Search for the cell housing the specified text and yield its [x, y] center coordinate. 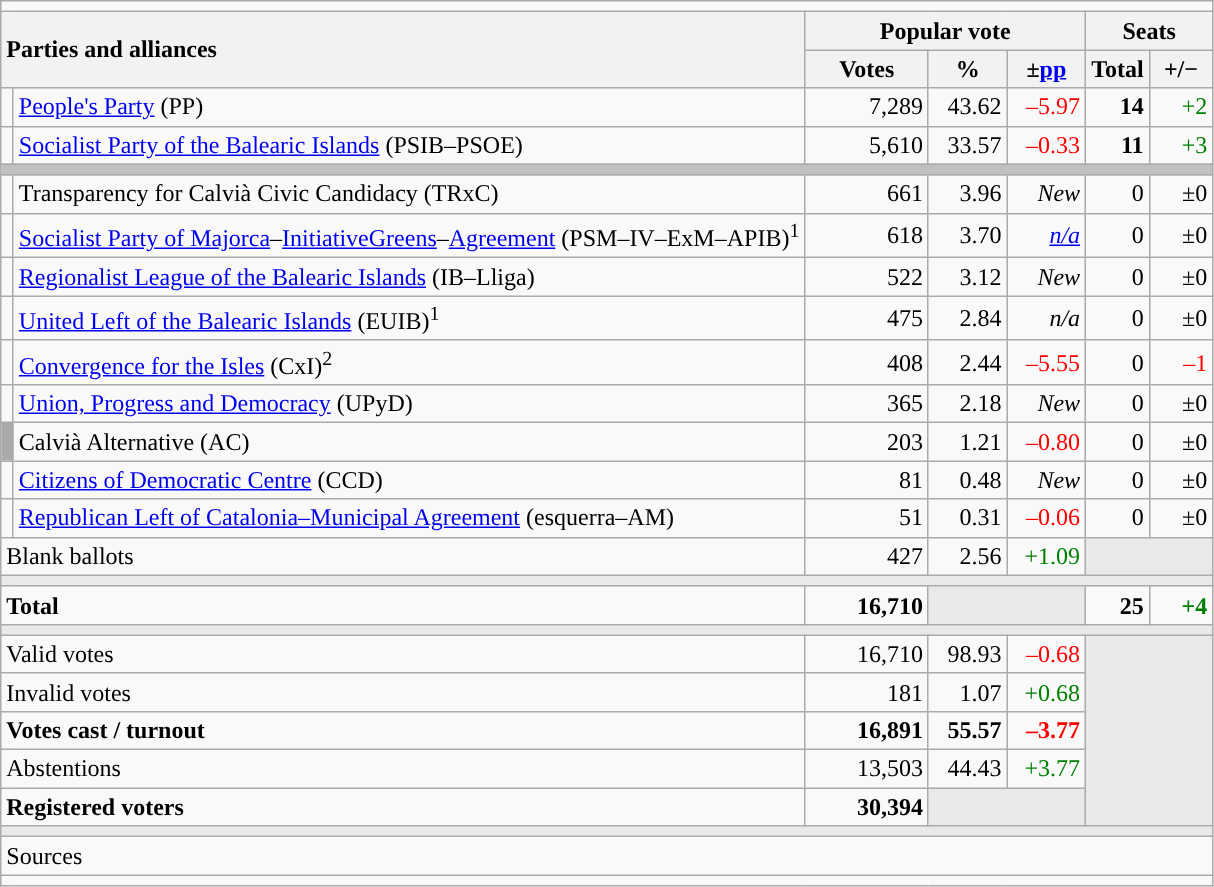
Seats [1150, 31]
Invalid votes [403, 692]
11 [1118, 145]
+3.77 [1046, 769]
–0.80 [1046, 442]
3.12 [968, 277]
+0.68 [1046, 692]
81 [867, 480]
2.84 [968, 318]
25 [1118, 605]
203 [867, 442]
408 [867, 362]
Blank ballots [403, 556]
365 [867, 404]
Union, Progress and Democracy (UPyD) [409, 404]
475 [867, 318]
661 [867, 194]
–5.55 [1046, 362]
522 [867, 277]
7,289 [867, 107]
Transparency for Calvià Civic Candidacy (TRxC) [409, 194]
Convergence for the Isles (CxI)2 [409, 362]
3.96 [968, 194]
–0.06 [1046, 518]
427 [867, 556]
98.93 [968, 654]
–5.97 [1046, 107]
2.18 [968, 404]
% [968, 69]
Votes cast / turnout [403, 731]
43.62 [968, 107]
Parties and alliances [403, 50]
Abstentions [403, 769]
United Left of the Balearic Islands (EUIB)1 [409, 318]
618 [867, 236]
People's Party (PP) [409, 107]
Republican Left of Catalonia–Municipal Agreement (esquerra–AM) [409, 518]
Socialist Party of the Balearic Islands (PSIB–PSOE) [409, 145]
+3 [1181, 145]
–3.77 [1046, 731]
Regionalist League of the Balearic Islands (IB–Lliga) [409, 277]
Calvià Alternative (AC) [409, 442]
Valid votes [403, 654]
+/− [1181, 69]
0.48 [968, 480]
30,394 [867, 807]
+2 [1181, 107]
Votes [867, 69]
2.56 [968, 556]
–0.33 [1046, 145]
13,503 [867, 769]
2.44 [968, 362]
33.57 [968, 145]
51 [867, 518]
16,891 [867, 731]
3.70 [968, 236]
+4 [1181, 605]
Socialist Party of Majorca–InitiativeGreens–Agreement (PSM–IV–ExM–APIB)1 [409, 236]
Sources [607, 856]
44.43 [968, 769]
–0.68 [1046, 654]
181 [867, 692]
–1 [1181, 362]
1.07 [968, 692]
Registered voters [403, 807]
+1.09 [1046, 556]
0.31 [968, 518]
14 [1118, 107]
55.57 [968, 731]
5,610 [867, 145]
1.21 [968, 442]
±pp [1046, 69]
Citizens of Democratic Centre (CCD) [409, 480]
Popular vote [946, 31]
